Locate the cell with the specified text and output its (X, Y) center coordinate. 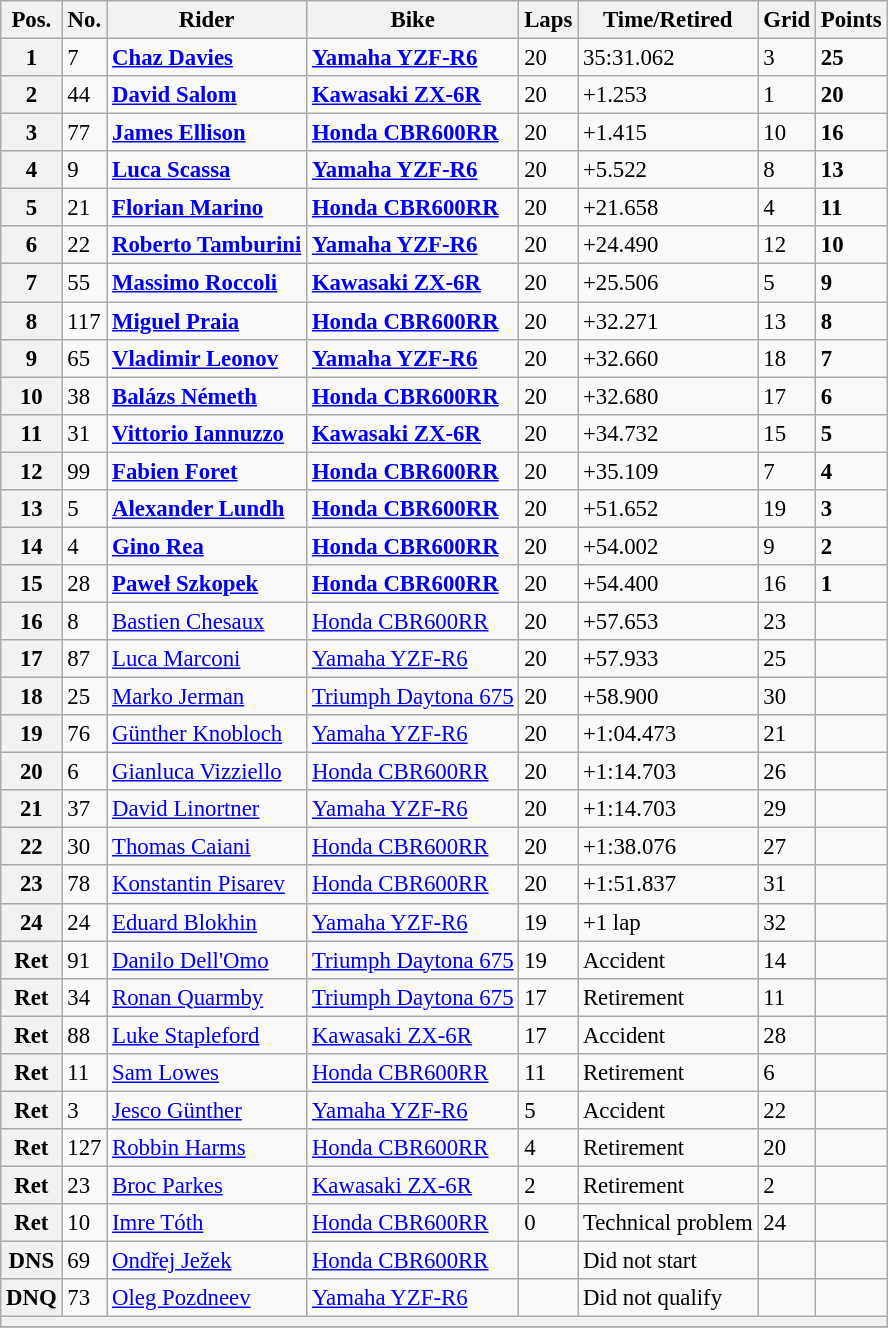
38 (84, 396)
Massimo Roccoli (207, 283)
27 (786, 847)
+5.522 (668, 170)
Pos. (32, 20)
Balázs Németh (207, 396)
+32.660 (668, 358)
Laps (548, 20)
Sam Lowes (207, 1073)
91 (84, 960)
Paweł Szkopek (207, 584)
69 (84, 1261)
+25.506 (668, 283)
+1:51.837 (668, 885)
Vittorio Iannuzzo (207, 433)
78 (84, 885)
+21.658 (668, 208)
+32.680 (668, 396)
Time/Retired (668, 20)
77 (84, 133)
+58.900 (668, 697)
+1:38.076 (668, 847)
65 (84, 358)
Gino Rea (207, 546)
29 (786, 809)
Thomas Caiani (207, 847)
Luca Scassa (207, 170)
+54.400 (668, 584)
87 (84, 659)
Fabien Foret (207, 471)
Jesco Günther (207, 1110)
No. (84, 20)
+34.732 (668, 433)
James Ellison (207, 133)
Eduard Blokhin (207, 922)
+54.002 (668, 546)
Bike (413, 20)
Technical problem (668, 1223)
32 (786, 922)
Oleg Pozdneev (207, 1298)
Chaz Davies (207, 58)
Grid (786, 20)
73 (84, 1298)
+1 lap (668, 922)
Robbin Harms (207, 1148)
Bastien Chesaux (207, 621)
127 (84, 1148)
Danilo Dell'Omo (207, 960)
Broc Parkes (207, 1185)
DNQ (32, 1298)
Luca Marconi (207, 659)
+35.109 (668, 471)
David Linortner (207, 809)
Points (850, 20)
+51.652 (668, 509)
Rider (207, 20)
Luke Stapleford (207, 1035)
Günther Knobloch (207, 734)
Miguel Praia (207, 321)
Marko Jerman (207, 697)
Ronan Quarmby (207, 997)
76 (84, 734)
+1.253 (668, 95)
+1.415 (668, 133)
117 (84, 321)
Vladimir Leonov (207, 358)
Ondřej Ježek (207, 1261)
37 (84, 809)
Gianluca Vizziello (207, 772)
Konstantin Pisarev (207, 885)
Florian Marino (207, 208)
Roberto Tamburini (207, 245)
+57.653 (668, 621)
0 (548, 1223)
+32.271 (668, 321)
Did not start (668, 1261)
Imre Tóth (207, 1223)
34 (84, 997)
99 (84, 471)
+57.933 (668, 659)
Did not qualify (668, 1298)
David Salom (207, 95)
+1:04.473 (668, 734)
26 (786, 772)
+24.490 (668, 245)
44 (84, 95)
88 (84, 1035)
Alexander Lundh (207, 509)
DNS (32, 1261)
55 (84, 283)
35:31.062 (668, 58)
